Return the (x, y) coordinate for the center point of the cell that contains the specified text.  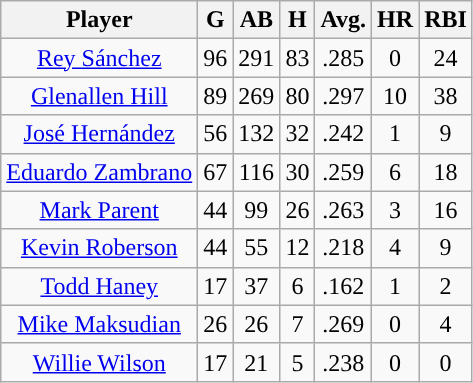
Player (100, 20)
24 (446, 58)
Avg. (344, 20)
H (298, 20)
.238 (344, 362)
José Hernández (100, 134)
30 (298, 172)
67 (216, 172)
89 (216, 96)
HR (396, 20)
RBI (446, 20)
Eduardo Zambrano (100, 172)
.242 (344, 134)
116 (256, 172)
269 (256, 96)
37 (256, 286)
2 (446, 286)
10 (396, 96)
Todd Haney (100, 286)
99 (256, 210)
Glenallen Hill (100, 96)
80 (298, 96)
32 (298, 134)
Kevin Roberson (100, 248)
Mark Parent (100, 210)
12 (298, 248)
.297 (344, 96)
.269 (344, 324)
16 (446, 210)
56 (216, 134)
.285 (344, 58)
83 (298, 58)
5 (298, 362)
18 (446, 172)
132 (256, 134)
291 (256, 58)
Rey Sánchez (100, 58)
55 (256, 248)
.218 (344, 248)
.259 (344, 172)
.263 (344, 210)
3 (396, 210)
7 (298, 324)
Mike Maksudian (100, 324)
38 (446, 96)
96 (216, 58)
AB (256, 20)
21 (256, 362)
Willie Wilson (100, 362)
.162 (344, 286)
G (216, 20)
